Provide the [x, y] coordinate of the cell's center where the given text is located.  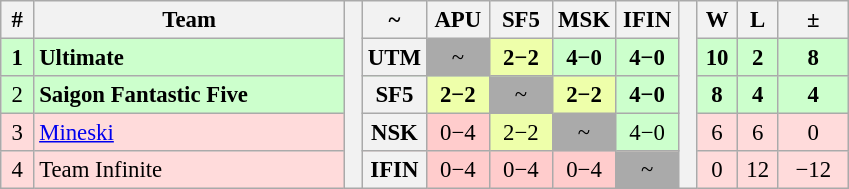
Team Infinite [190, 170]
APU [458, 20]
# [18, 20]
MSK [584, 20]
Saigon Fantastic Five [190, 95]
10 [718, 58]
± [814, 20]
Ultimate [190, 58]
UTM [395, 58]
3 [18, 133]
12 [758, 170]
Team [190, 20]
NSK [395, 133]
W [718, 20]
1 [18, 58]
Mineski [190, 133]
−12 [814, 170]
L [758, 20]
